Return (X, Y) of the center of cell containing provided text 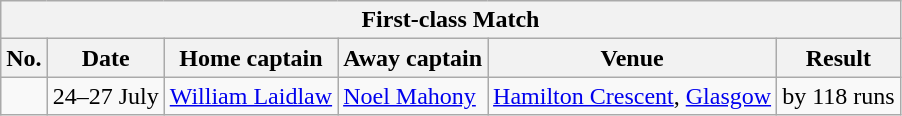
William Laidlaw (250, 96)
24–27 July (106, 96)
Away captain (413, 58)
Date (106, 58)
First-class Match (450, 20)
Venue (632, 58)
Noel Mahony (413, 96)
No. (24, 58)
Result (839, 58)
Hamilton Crescent, Glasgow (632, 96)
by 118 runs (839, 96)
Home captain (250, 58)
